Provide the (X, Y) coordinate of the cell's center where the given text is located.  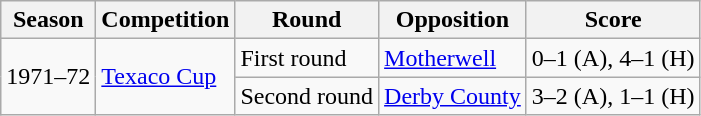
First round (307, 58)
Opposition (453, 20)
Season (48, 20)
0–1 (A), 4–1 (H) (613, 58)
1971–72 (48, 77)
Texaco Cup (166, 77)
Derby County (453, 96)
3–2 (A), 1–1 (H) (613, 96)
Competition (166, 20)
Second round (307, 96)
Score (613, 20)
Motherwell (453, 58)
Round (307, 20)
